Capture the cell that displays the provided text and extract its [x, y] central coordinate. 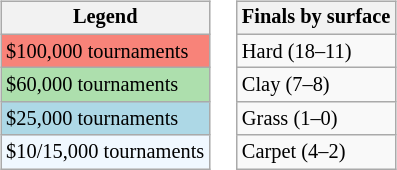
$25,000 tournaments [105, 119]
Legend [105, 18]
Clay (7–8) [316, 85]
Finals by surface [316, 18]
$60,000 tournaments [105, 85]
$10/15,000 tournaments [105, 152]
$100,000 tournaments [105, 51]
Carpet (4–2) [316, 152]
Hard (18–11) [316, 51]
Grass (1–0) [316, 119]
